Return the [X, Y] coordinate for the center point of the cell that contains the specified text.  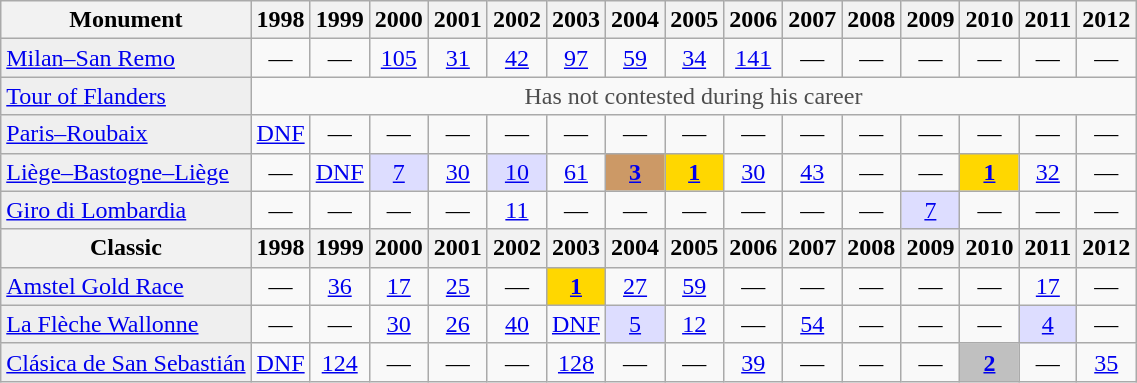
Tour of Flanders [126, 96]
43 [812, 172]
40 [516, 324]
36 [340, 286]
32 [1048, 172]
35 [1106, 362]
128 [576, 362]
11 [516, 210]
Liège–Bastogne–Liège [126, 172]
97 [576, 58]
141 [754, 58]
39 [754, 362]
La Flèche Wallonne [126, 324]
42 [516, 58]
4 [1048, 324]
Milan–San Remo [126, 58]
Has not contested during his career [694, 96]
Paris–Roubaix [126, 134]
Giro di Lombardia [126, 210]
105 [398, 58]
12 [694, 324]
61 [576, 172]
27 [636, 286]
31 [458, 58]
34 [694, 58]
54 [812, 324]
Amstel Gold Race [126, 286]
124 [340, 362]
10 [516, 172]
25 [458, 286]
3 [636, 172]
26 [458, 324]
5 [636, 324]
Classic [126, 248]
2 [990, 362]
Clásica de San Sebastián [126, 362]
Monument [126, 20]
